Locate the cell with the specified text and output its (X, Y) center coordinate. 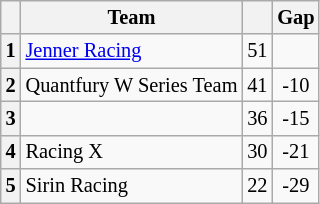
Quantfury W Series Team (132, 85)
-10 (296, 85)
-15 (296, 118)
Sirin Racing (132, 186)
2 (11, 85)
1 (11, 51)
Gap (296, 17)
22 (257, 186)
5 (11, 186)
-29 (296, 186)
3 (11, 118)
Jenner Racing (132, 51)
4 (11, 152)
Team (132, 17)
36 (257, 118)
51 (257, 51)
30 (257, 152)
-21 (296, 152)
Racing X (132, 152)
41 (257, 85)
